Pinpoint the cell where the given text exists, returning its (x, y) midpoint coordinate. 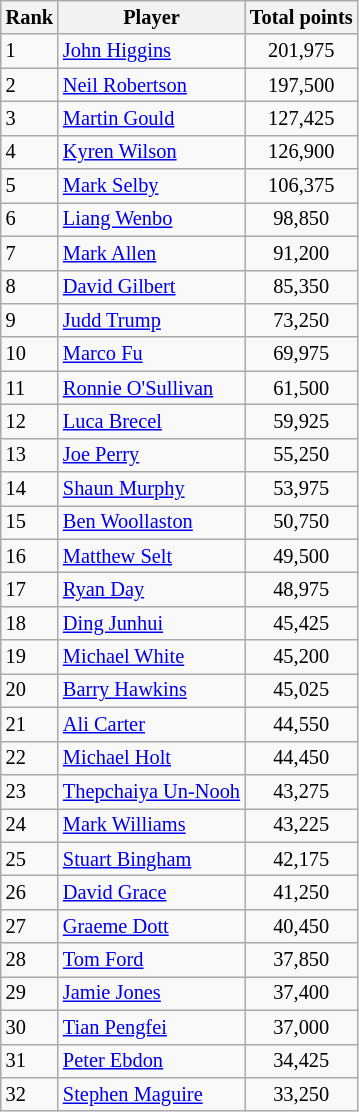
David Grace (152, 892)
41,250 (302, 892)
16 (30, 556)
Mark Williams (152, 825)
Ding Junhui (152, 623)
Stuart Bingham (152, 859)
30 (30, 1027)
Martin Gould (152, 118)
4 (30, 152)
14 (30, 489)
91,200 (302, 253)
1 (30, 51)
126,900 (302, 152)
Graeme Dott (152, 926)
Neil Robertson (152, 85)
Total points (302, 17)
22 (30, 758)
20 (30, 690)
Ali Carter (152, 724)
Ronnie O'Sullivan (152, 388)
49,500 (302, 556)
Peter Ebdon (152, 1061)
Stephen Maguire (152, 1094)
37,000 (302, 1027)
Jamie Jones (152, 993)
2 (30, 85)
12 (30, 421)
43,275 (302, 791)
21 (30, 724)
17 (30, 589)
Thepchaiya Un-Nooh (152, 791)
29 (30, 993)
Michael White (152, 657)
44,450 (302, 758)
43,225 (302, 825)
34,425 (302, 1061)
98,850 (302, 219)
Joe Perry (152, 455)
37,400 (302, 993)
David Gilbert (152, 287)
John Higgins (152, 51)
13 (30, 455)
Mark Selby (152, 186)
Ben Woollaston (152, 522)
Ryan Day (152, 589)
48,975 (302, 589)
3 (30, 118)
61,500 (302, 388)
Liang Wenbo (152, 219)
33,250 (302, 1094)
10 (30, 354)
24 (30, 825)
69,975 (302, 354)
Barry Hawkins (152, 690)
11 (30, 388)
Marco Fu (152, 354)
42,175 (302, 859)
19 (30, 657)
55,250 (302, 455)
9 (30, 320)
27 (30, 926)
59,925 (302, 421)
Matthew Selt (152, 556)
45,200 (302, 657)
45,025 (302, 690)
Luca Brecel (152, 421)
Kyren Wilson (152, 152)
26 (30, 892)
7 (30, 253)
127,425 (302, 118)
23 (30, 791)
31 (30, 1061)
50,750 (302, 522)
Player (152, 17)
85,350 (302, 287)
45,425 (302, 623)
Shaun Murphy (152, 489)
25 (30, 859)
28 (30, 960)
197,500 (302, 85)
15 (30, 522)
Mark Allen (152, 253)
Judd Trump (152, 320)
40,450 (302, 926)
6 (30, 219)
18 (30, 623)
73,250 (302, 320)
106,375 (302, 186)
53,975 (302, 489)
Michael Holt (152, 758)
Rank (30, 17)
8 (30, 287)
Tian Pengfei (152, 1027)
32 (30, 1094)
201,975 (302, 51)
Tom Ford (152, 960)
44,550 (302, 724)
5 (30, 186)
37,850 (302, 960)
